Extract the (X, Y) coordinate from the center of the cell holding the provided text.  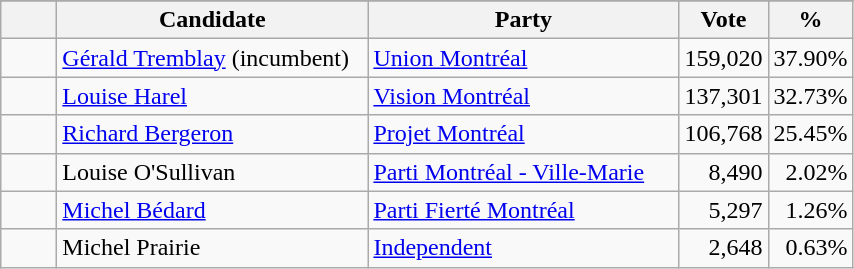
25.45% (810, 134)
37.90% (810, 58)
Louise Harel (212, 96)
Parti Fierté Montréal (524, 210)
8,490 (724, 172)
Candidate (212, 20)
Vote (724, 20)
Projet Montréal (524, 134)
137,301 (724, 96)
1.26% (810, 210)
Louise O'Sullivan (212, 172)
32.73% (810, 96)
2,648 (724, 248)
2.02% (810, 172)
Richard Bergeron (212, 134)
106,768 (724, 134)
Michel Bédard (212, 210)
Independent (524, 248)
Party (524, 20)
Union Montréal (524, 58)
% (810, 20)
Vision Montréal (524, 96)
Parti Montréal - Ville-Marie (524, 172)
159,020 (724, 58)
Michel Prairie (212, 248)
5,297 (724, 210)
Gérald Tremblay (incumbent) (212, 58)
0.63% (810, 248)
